Return the [x, y] coordinate for the center point of the cell that contains the specified text.  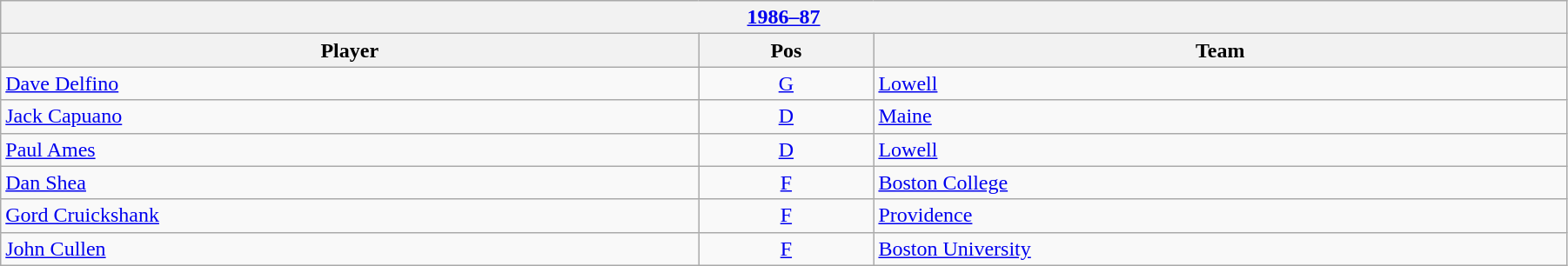
Boston College [1220, 183]
Boston University [1220, 249]
Providence [1220, 216]
G [787, 83]
Team [1220, 50]
1986–87 [784, 17]
Maine [1220, 116]
Jack Capuano [350, 116]
Dave Delfino [350, 83]
Pos [787, 50]
Dan Shea [350, 183]
Player [350, 50]
Paul Ames [350, 150]
John Cullen [350, 249]
Gord Cruickshank [350, 216]
